Detect which cell encompasses the target text, then output its [x, y] center coordinate. 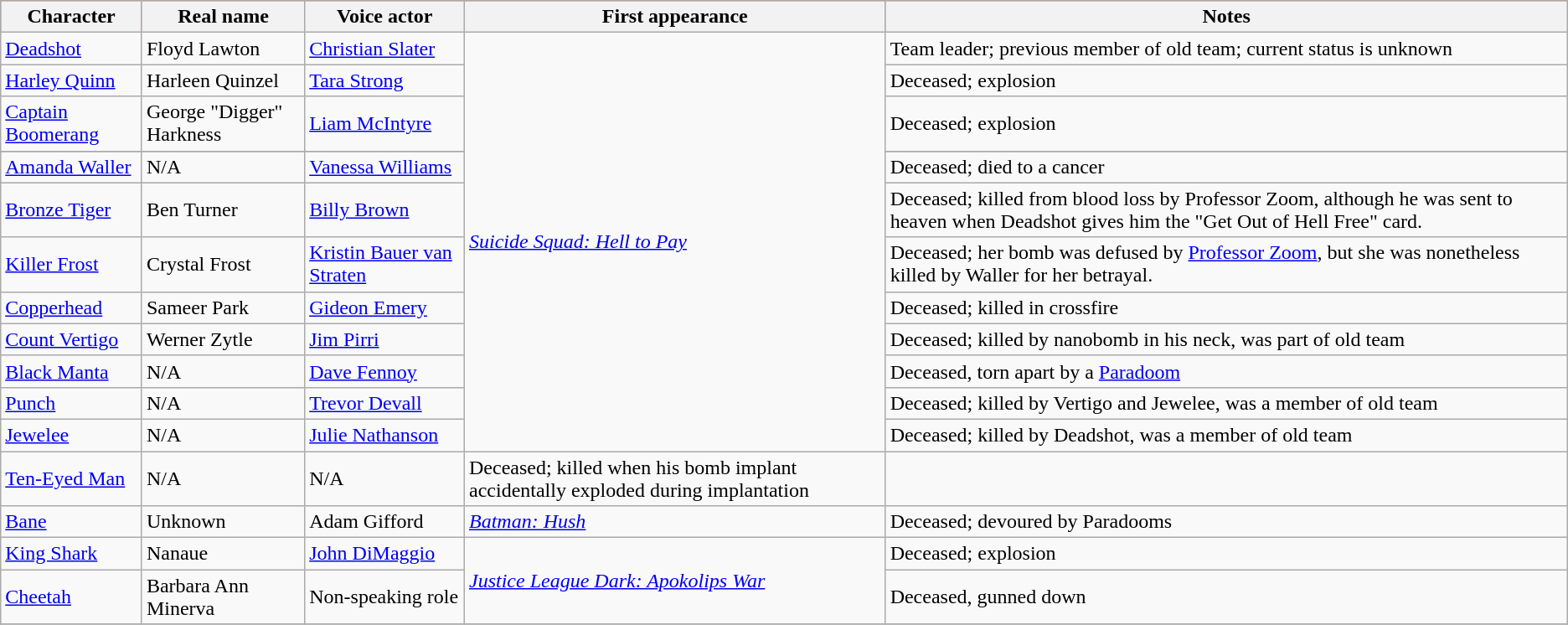
Copperhead [72, 307]
Deceased; killed by nanobomb in his neck, was part of old team [1226, 339]
Suicide Squad: Hell to Pay [675, 242]
Dave Fennoy [385, 371]
Liam McIntyre [385, 124]
Billy Brown [385, 209]
Crystal Frost [223, 265]
First appearance [675, 17]
Deceased; killed in crossfire [1226, 307]
Ten-Eyed Man [72, 478]
Count Vertigo [72, 339]
Real name [223, 17]
Jim Pirri [385, 339]
Black Manta [72, 371]
George "Digger" Harkness [223, 124]
Cheetah [72, 597]
King Shark [72, 554]
Amanda Waller [72, 167]
Voice actor [385, 17]
Deceased; died to a cancer [1226, 167]
Harley Quinn [72, 80]
Non-speaking role [385, 597]
Harleen Quinzel [223, 80]
Team leader; previous member of old team; current status is unknown [1226, 49]
Gideon Emery [385, 307]
Captain Boomerang [72, 124]
Tara Strong [385, 80]
Deceased; killed when his bomb implant accidentally exploded during implantation [675, 478]
Sameer Park [223, 307]
Julie Nathanson [385, 435]
Werner Zytle [223, 339]
Notes [1226, 17]
Deadshot [72, 49]
Vanessa Williams [385, 167]
Killer Frost [72, 265]
Deceased; killed by Deadshot, was a member of old team [1226, 435]
Deceased; killed from blood loss by Professor Zoom, although he was sent to heaven when Deadshot gives him the "Get Out of Hell Free" card. [1226, 209]
Jewelee [72, 435]
Nanaue [223, 554]
Unknown [223, 522]
Ben Turner [223, 209]
Character [72, 17]
Adam Gifford [385, 522]
Bane [72, 522]
Barbara Ann Minerva [223, 597]
Deceased, torn apart by a Paradoom [1226, 371]
Punch [72, 403]
Deceased, gunned down [1226, 597]
John DiMaggio [385, 554]
Justice League Dark: Apokolips War [675, 581]
Trevor Devall [385, 403]
Christian Slater [385, 49]
Deceased; killed by Vertigo and Jewelee, was a member of old team [1226, 403]
Deceased; devoured by Paradooms [1226, 522]
Kristin Bauer van Straten [385, 265]
Bronze Tiger [72, 209]
Deceased; her bomb was defused by Professor Zoom, but she was nonetheless killed by Waller for her betrayal. [1226, 265]
Batman: Hush [675, 522]
Floyd Lawton [223, 49]
